For the text-containing cell, return its midpoint in (x, y) coordinate format. 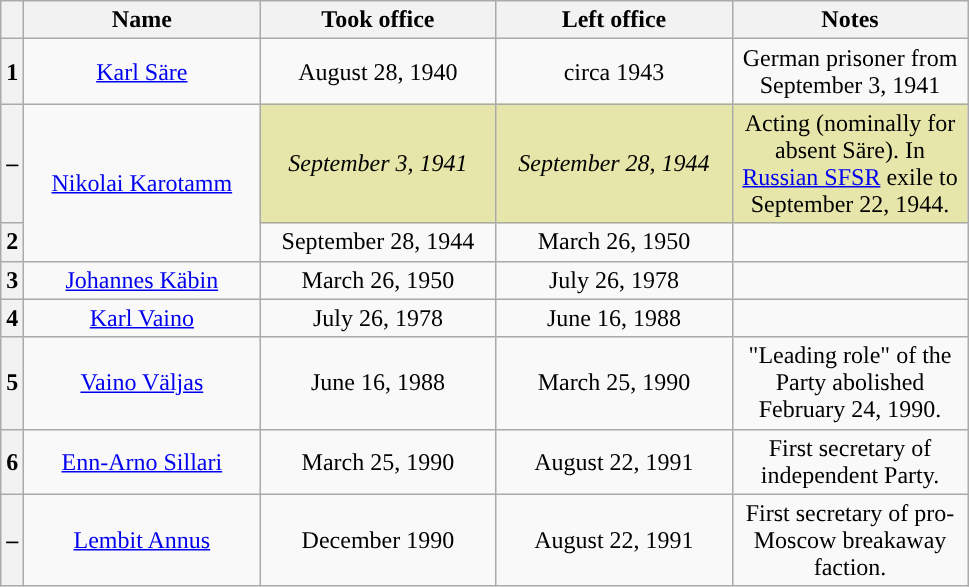
Johannes Käbin (142, 280)
5 (12, 383)
German prisoner from September 3, 1941 (850, 72)
circa 1943 (614, 72)
Karl Säre (142, 72)
Karl Vaino (142, 318)
December 1990 (378, 540)
Acting (nominally for absent Säre). In Russian SFSR exile to September 22, 1944. (850, 164)
Lembit Annus (142, 540)
3 (12, 280)
August 28, 1940 (378, 72)
2 (12, 242)
Nikolai Karotamm (142, 182)
Vaino Väljas (142, 383)
Enn-Arno Sillari (142, 462)
Notes (850, 20)
1 (12, 72)
"Leading role" of the Party abolished February 24, 1990. (850, 383)
4 (12, 318)
6 (12, 462)
September 3, 1941 (378, 164)
First secretary of independent Party. (850, 462)
Took office (378, 20)
Name (142, 20)
Left office (614, 20)
First secretary of pro-Moscow breakaway faction. (850, 540)
